Extract the [X, Y] coordinate from the center of the cell holding the provided text.  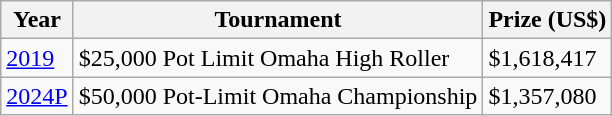
2019 [37, 58]
Tournament [278, 20]
$25,000 Pot Limit Omaha High Roller [278, 58]
Year [37, 20]
$50,000 Pot-Limit Omaha Championship [278, 96]
Prize (US$) [548, 20]
$1,618,417 [548, 58]
2024P [37, 96]
$1,357,080 [548, 96]
